Detect which cell encompasses the target text, then output its (x, y) center coordinate. 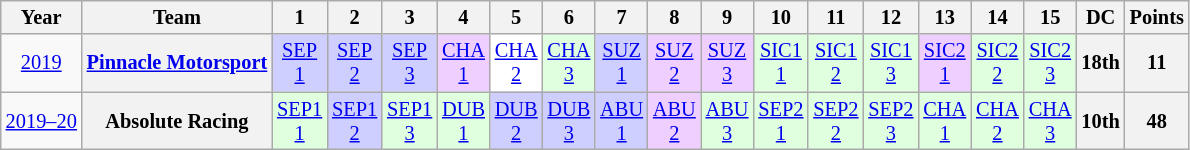
48 (1157, 121)
SIC21 (944, 63)
18th (1101, 63)
2019 (42, 63)
1 (300, 17)
SUZ1 (622, 63)
SEP21 (780, 121)
DUB3 (570, 121)
DUB2 (516, 121)
3 (410, 17)
ABU1 (622, 121)
14 (998, 17)
SEP2 (354, 63)
12 (890, 17)
10 (780, 17)
2 (354, 17)
SUZ2 (674, 63)
Absolute Racing (177, 121)
4 (464, 17)
9 (728, 17)
SIC11 (780, 63)
DC (1101, 17)
5 (516, 17)
13 (944, 17)
SEP1 (300, 63)
Year (42, 17)
SEP3 (410, 63)
Pinnacle Motorsport (177, 63)
SUZ3 (728, 63)
SEP23 (890, 121)
7 (622, 17)
SEP22 (836, 121)
SEP13 (410, 121)
DUB1 (464, 121)
SEP12 (354, 121)
SIC12 (836, 63)
Team (177, 17)
15 (1050, 17)
ABU2 (674, 121)
SIC13 (890, 63)
Points (1157, 17)
10th (1101, 121)
6 (570, 17)
8 (674, 17)
SIC22 (998, 63)
SIC23 (1050, 63)
2019–20 (42, 121)
ABU3 (728, 121)
SEP11 (300, 121)
